Return (X, Y) of the center of cell containing provided text 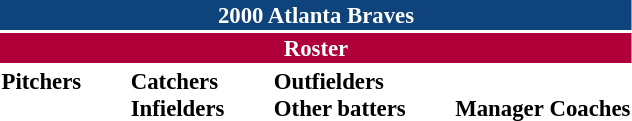
2000 Atlanta Braves (316, 15)
Roster (316, 48)
